Return the [X, Y] coordinate for the center point of the cell that contains the specified text.  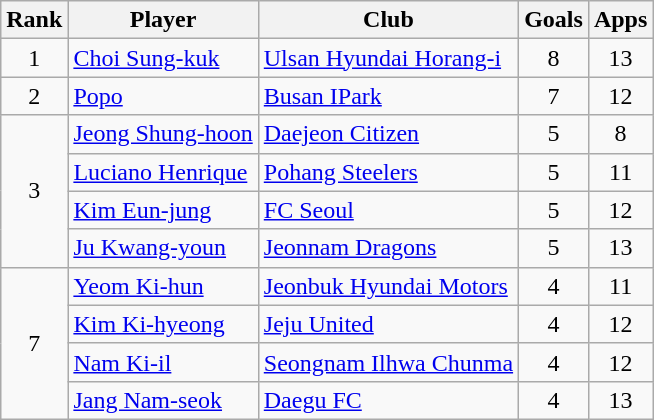
FC Seoul [388, 210]
Goals [554, 20]
Choi Sung-kuk [163, 58]
Rank [34, 20]
1 [34, 58]
Yeom Ki-hun [163, 286]
2 [34, 96]
Jeonnam Dragons [388, 248]
Jang Nam-seok [163, 400]
Club [388, 20]
Jeju United [388, 324]
Ulsan Hyundai Horang-i [388, 58]
Daegu FC [388, 400]
Luciano Henrique [163, 172]
Nam Ki-il [163, 362]
Apps [620, 20]
Jeonbuk Hyundai Motors [388, 286]
Jeong Shung-hoon [163, 134]
Busan IPark [388, 96]
Ju Kwang-youn [163, 248]
Seongnam Ilhwa Chunma [388, 362]
Daejeon Citizen [388, 134]
Pohang Steelers [388, 172]
Kim Eun-jung [163, 210]
Kim Ki-hyeong [163, 324]
Popo [163, 96]
Player [163, 20]
3 [34, 191]
